Output the (X, Y) coordinate of the center of the cell containing the given text.  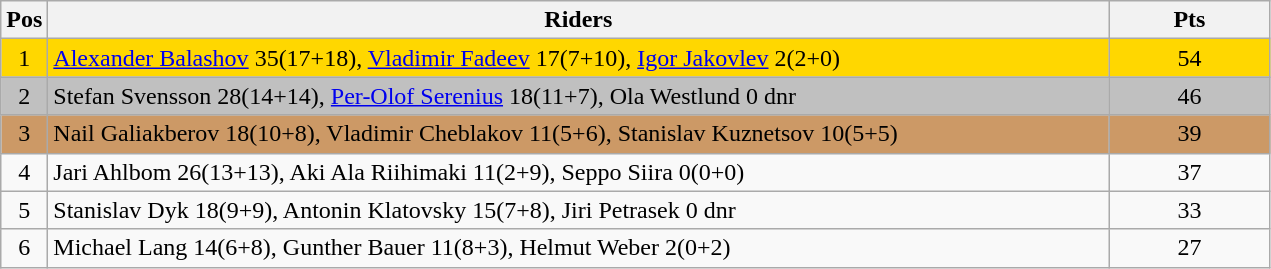
Nail Galiakberov 18(10+8), Vladimir Cheblakov 11(5+6), Stanislav Kuznetsov 10(5+5) (578, 134)
Stanislav Dyk 18(9+9), Antonin Klatovsky 15(7+8), Jiri Petrasek 0 dnr (578, 210)
4 (24, 172)
37 (1190, 172)
Jari Ahlbom 26(13+13), Aki Ala Riihimaki 11(2+9), Seppo Siira 0(0+0) (578, 172)
46 (1190, 96)
Stefan Svensson 28(14+14), Per-Olof Serenius 18(11+7), Ola Westlund 0 dnr (578, 96)
3 (24, 134)
1 (24, 58)
Michael Lang 14(6+8), Gunther Bauer 11(8+3), Helmut Weber 2(0+2) (578, 248)
Alexander Balashov 35(17+18), Vladimir Fadeev 17(7+10), Igor Jakovlev 2(2+0) (578, 58)
2 (24, 96)
27 (1190, 248)
Pos (24, 20)
33 (1190, 210)
54 (1190, 58)
39 (1190, 134)
5 (24, 210)
Riders (578, 20)
6 (24, 248)
Pts (1190, 20)
